For the text-containing cell, return its midpoint in (X, Y) coordinate format. 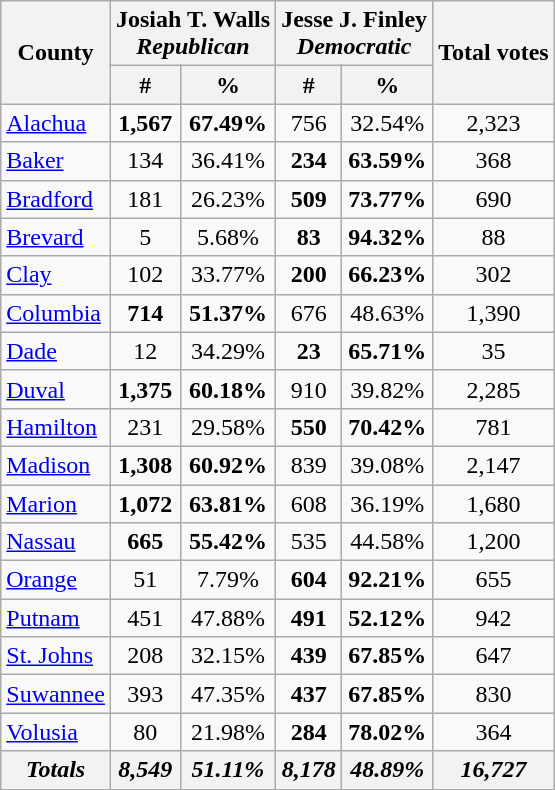
36.19% (388, 503)
8,549 (145, 770)
604 (309, 580)
26.23% (228, 199)
Nassau (56, 542)
368 (494, 161)
1,567 (145, 123)
36.41% (228, 161)
33.77% (228, 275)
1,390 (494, 313)
302 (494, 275)
Jesse J. Finley Democratic (354, 34)
48.89% (388, 770)
94.32% (388, 237)
23 (309, 351)
32.15% (228, 656)
1,200 (494, 542)
5 (145, 237)
Columbia (56, 313)
65.71% (388, 351)
Marion (56, 503)
1,308 (145, 465)
88 (494, 237)
73.77% (388, 199)
2,285 (494, 389)
63.81% (228, 503)
Bradford (56, 199)
535 (309, 542)
655 (494, 580)
Totals (56, 770)
44.58% (388, 542)
66.23% (388, 275)
51.11% (228, 770)
451 (145, 618)
231 (145, 427)
134 (145, 161)
608 (309, 503)
16,727 (494, 770)
47.88% (228, 618)
234 (309, 161)
550 (309, 427)
County (56, 52)
Alachua (56, 123)
676 (309, 313)
714 (145, 313)
39.08% (388, 465)
839 (309, 465)
437 (309, 694)
830 (494, 694)
Josiah T. Walls Republican (192, 34)
32.54% (388, 123)
Volusia (56, 732)
781 (494, 427)
284 (309, 732)
51 (145, 580)
78.02% (388, 732)
665 (145, 542)
34.29% (228, 351)
Baker (56, 161)
102 (145, 275)
Brevard (56, 237)
60.18% (228, 389)
1,680 (494, 503)
80 (145, 732)
67.49% (228, 123)
8,178 (309, 770)
200 (309, 275)
92.21% (388, 580)
181 (145, 199)
29.58% (228, 427)
509 (309, 199)
393 (145, 694)
208 (145, 656)
12 (145, 351)
51.37% (228, 313)
Orange (56, 580)
63.59% (388, 161)
Madison (56, 465)
Putnam (56, 618)
Dade (56, 351)
647 (494, 656)
439 (309, 656)
St. Johns (56, 656)
1,072 (145, 503)
Duval (56, 389)
21.98% (228, 732)
Suwannee (56, 694)
Total votes (494, 52)
83 (309, 237)
48.63% (388, 313)
55.42% (228, 542)
364 (494, 732)
910 (309, 389)
2,323 (494, 123)
Clay (56, 275)
2,147 (494, 465)
35 (494, 351)
1,375 (145, 389)
70.42% (388, 427)
690 (494, 199)
47.35% (228, 694)
491 (309, 618)
60.92% (228, 465)
52.12% (388, 618)
Hamilton (56, 427)
5.68% (228, 237)
942 (494, 618)
39.82% (388, 389)
7.79% (228, 580)
756 (309, 123)
